For the text-containing cell, return its midpoint in [X, Y] coordinate format. 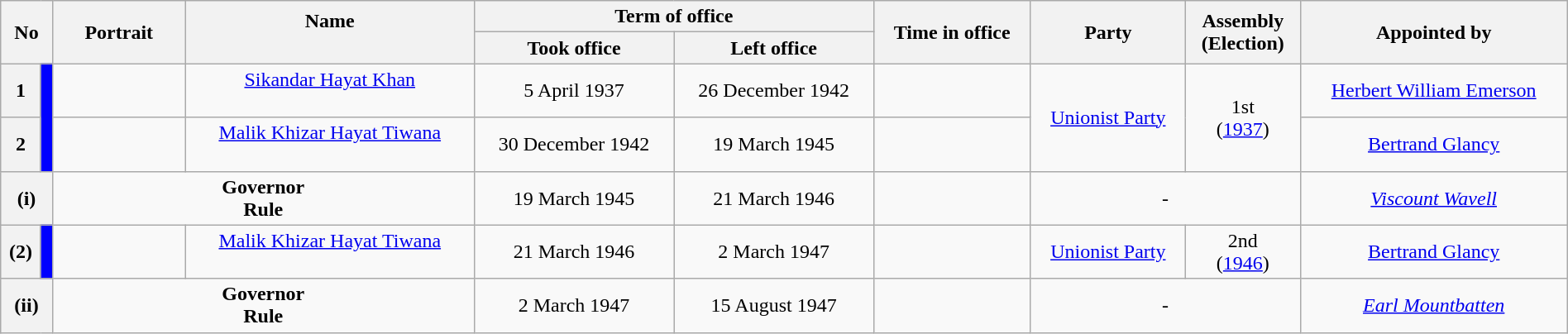
26 December 1942 [774, 91]
Sikandar Hayat Khan [329, 91]
Term of office [673, 17]
Took office [574, 48]
Left office [774, 48]
No [26, 32]
(2) [22, 251]
Earl Mountbatten [1434, 306]
15 August 1947 [774, 306]
Party [1108, 32]
1st (1937) [1244, 117]
Assembly (Election) [1244, 32]
Time in office [952, 32]
Appointed by [1434, 32]
(i) [26, 198]
Viscount Wavell [1434, 198]
Herbert William Emerson [1434, 91]
30 December 1942 [574, 144]
(ii) [26, 306]
Portrait [119, 32]
5 April 1937 [574, 91]
1 [22, 91]
2 [22, 144]
2nd(1946) [1244, 251]
Name [329, 32]
